Scan for the cell matching the given text and deliver its (X, Y) coordinate at center. 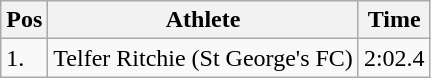
Athlete (204, 20)
2:02.4 (394, 58)
1. (24, 58)
Telfer Ritchie (St George's FC) (204, 58)
Time (394, 20)
Pos (24, 20)
